From the cell containing the given text, extract its center point as (x, y) coordinate. 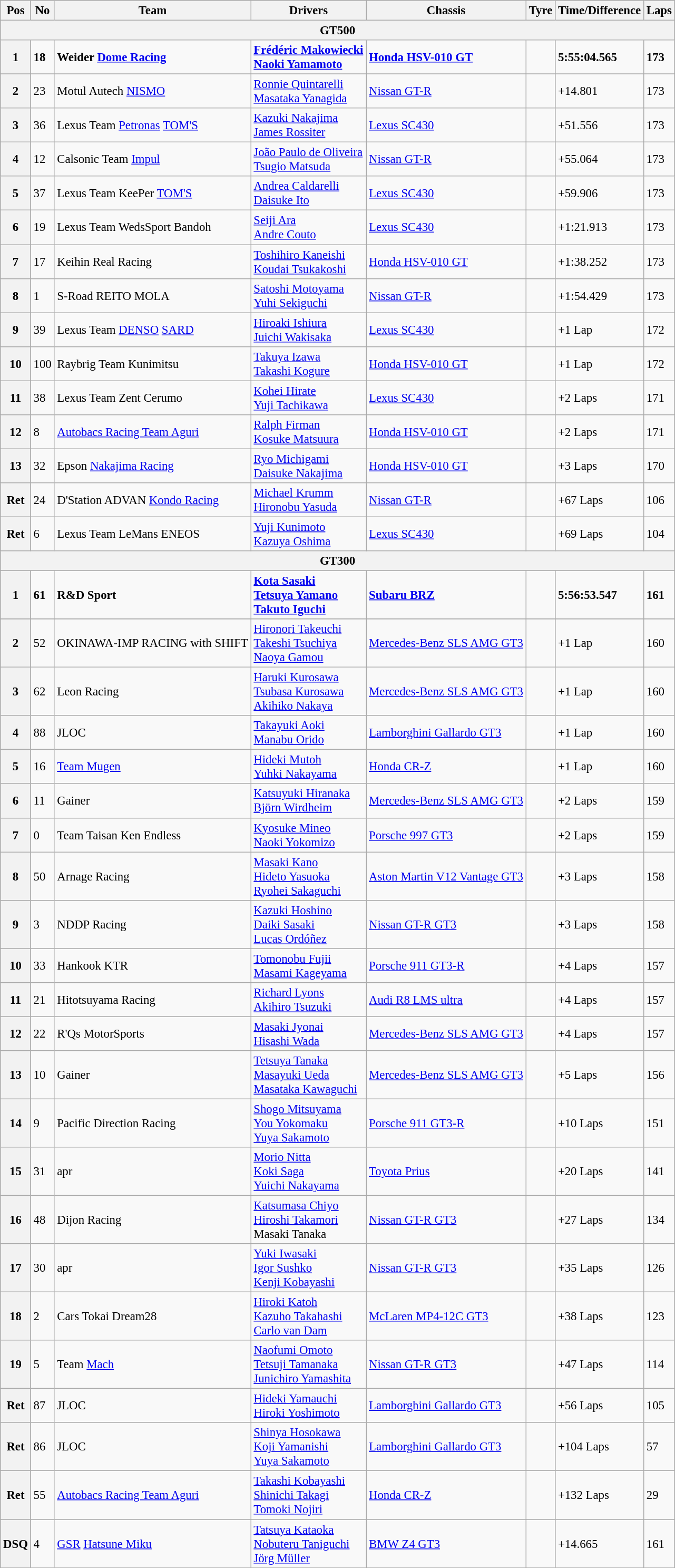
DSQ (16, 1544)
+67 Laps (600, 500)
106 (659, 500)
Subaru BRZ (446, 595)
Kohei Hirate Yuji Tachikawa (309, 398)
+55.064 (600, 159)
NDDP Racing (153, 924)
Shinya Hosokawa Koji Yamanishi Yuya Sakamoto (309, 1447)
Dijon Racing (153, 1220)
Shogo Mitsuyama You Yokomaku Yuya Sakamoto (309, 1123)
Pacific Direction Racing (153, 1123)
+10 Laps (600, 1123)
+14.665 (600, 1544)
+1:21.913 (600, 228)
Laps (659, 11)
+14.801 (600, 92)
Hankook KTR (153, 966)
+5 Laps (600, 1075)
Team (153, 11)
Hideki Yamauchi Hiroki Yoshimoto (309, 1406)
Andrea Caldarelli Daisuke Ito (309, 193)
Lexus Team KeePer TOM'S (153, 193)
Team Mugen (153, 767)
R'Qs MotorSports (153, 1033)
+35 Laps (600, 1268)
126 (659, 1268)
+38 Laps (600, 1317)
Lexus Team WedsSport Bandoh (153, 228)
+56 Laps (600, 1406)
37 (42, 193)
+27 Laps (600, 1220)
Satoshi Motoyama Yuhi Sekiguchi (309, 295)
Takayuki Aoki Manabu Orido (309, 733)
30 (42, 1268)
62 (42, 692)
57 (659, 1447)
21 (42, 1000)
Team Mach (153, 1364)
Toyota Prius (446, 1172)
24 (42, 500)
151 (659, 1123)
5:56:53.547 (600, 595)
Katsumasa Chiyo Hiroshi Takamori Masaki Tanaka (309, 1220)
Kazuki Nakajima James Rossiter (309, 125)
33 (42, 966)
Motul Autech NISMO (153, 92)
R&D Sport (153, 595)
5:55:04.565 (600, 57)
22 (42, 1033)
39 (42, 330)
Time/Difference (600, 11)
Kyosuke Mineo Naoki Yokomizo (309, 835)
Lexus Team LeMans ENEOS (153, 534)
Kazuki Hoshino Daiki Sasaki Lucas Ordóñez (309, 924)
52 (42, 643)
0 (42, 835)
61 (42, 595)
Raybrig Team Kunimitsu (153, 364)
Yuki Iwasaki Igor Sushko Kenji Kobayashi (309, 1268)
João Paulo de Oliveira Tsugio Matsuda (309, 159)
Hitotsuyama Racing (153, 1000)
Team Taisan Ken Endless (153, 835)
Takuya Izawa Takashi Kogure (309, 364)
Katsuyuki Hiranaka Björn Wirdheim (309, 801)
Ryo Michigami Daisuke Nakajima (309, 466)
Tatsuya Kataoka Nobuteru Taniguchi Jörg Müller (309, 1544)
15 (16, 1172)
88 (42, 733)
29 (659, 1495)
Hiroki Katoh Kazuho Takahashi Carlo van Dam (309, 1317)
GT300 (337, 561)
Hiroaki Ishiura Juichi Wakisaka (309, 330)
+132 Laps (600, 1495)
Epson Nakajima Racing (153, 466)
Yuji Kunimoto Kazuya Oshima (309, 534)
+20 Laps (600, 1172)
Kota Sasaki Tetsuya Yamano Takuto Iguchi (309, 595)
Toshihiro Kaneishi Koudai Tsukakoshi (309, 262)
Lexus Team Zent Cerumo (153, 398)
23 (42, 92)
Hironori Takeuchi Takeshi Tsuchiya Naoya Gamou (309, 643)
+1:54.429 (600, 295)
87 (42, 1406)
100 (42, 364)
123 (659, 1317)
Seiji Ara Andre Couto (309, 228)
Frédéric Makowiecki Naoki Yamamoto (309, 57)
Leon Racing (153, 692)
Masaki Jyonai Hisashi Wada (309, 1033)
156 (659, 1075)
Richard Lyons Akihiro Tsuzuki (309, 1000)
36 (42, 125)
31 (42, 1172)
14 (16, 1123)
McLaren MP4-12C GT3 (446, 1317)
+104 Laps (600, 1447)
Naofumi Omoto Tetsuji Tamanaka Junichiro Yamashita (309, 1364)
141 (659, 1172)
170 (659, 466)
50 (42, 876)
Haruki Kurosawa Tsubasa Kurosawa Akihiko Nakaya (309, 692)
Morio Nitta Koki Saga Yuichi Nakayama (309, 1172)
Porsche 997 GT3 (446, 835)
Aston Martin V12 Vantage GT3 (446, 876)
Ralph Firman Kosuke Matsuura (309, 432)
Masaki Kano Hideto Yasuoka Ryohei Sakaguchi (309, 876)
38 (42, 398)
+69 Laps (600, 534)
Hideki Mutoh Yuhki Nakayama (309, 767)
Tyre (541, 11)
Arnage Racing (153, 876)
GT500 (337, 31)
32 (42, 466)
105 (659, 1406)
+51.556 (600, 125)
Calsonic Team Impul (153, 159)
Keihin Real Racing (153, 262)
Lexus Team DENSO SARD (153, 330)
Ronnie Quintarelli Masataka Yanagida (309, 92)
Chassis (446, 11)
OKINAWA-IMP RACING with SHIFT (153, 643)
+47 Laps (600, 1364)
Audi R8 LMS ultra (446, 1000)
Weider Dome Racing (153, 57)
Michael Krumm Hironobu Yasuda (309, 500)
114 (659, 1364)
104 (659, 534)
Lexus Team Petronas TOM'S (153, 125)
Takashi Kobayashi Shinichi Takagi Tomoki Nojiri (309, 1495)
+59.906 (600, 193)
55 (42, 1495)
No (42, 11)
86 (42, 1447)
134 (659, 1220)
+1:38.252 (600, 262)
Pos (16, 11)
Tomonobu Fujii Masami Kageyama (309, 966)
S-Road REITO MOLA (153, 295)
BMW Z4 GT3 (446, 1544)
Drivers (309, 11)
GSR Hatsune Miku (153, 1544)
48 (42, 1220)
Tetsuya Tanaka Masayuki Ueda Masataka Kawaguchi (309, 1075)
Cars Tokai Dream28 (153, 1317)
D'Station ADVAN Kondo Racing (153, 500)
